Pinpoint the cell where the given text exists, returning its (x, y) midpoint coordinate. 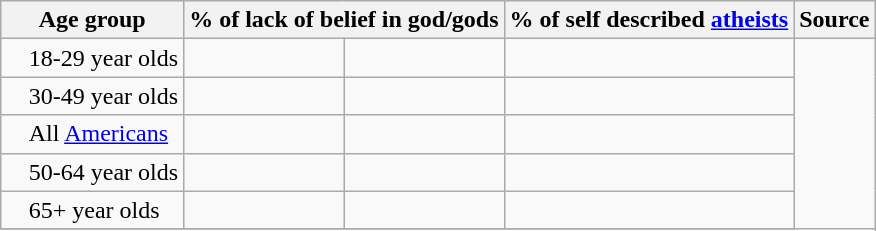
65+ year olds (92, 210)
50-64 year olds (92, 172)
Source (834, 20)
30-49 year olds (92, 96)
% of self described atheists (649, 20)
All Americans (92, 134)
Age group (92, 20)
% of lack of belief in god/gods (344, 20)
18-29 year olds (92, 58)
